From the cell containing the given text, extract its center point as (X, Y) coordinate. 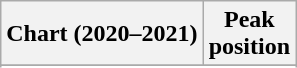
Chart (2020–2021) (102, 34)
Peakposition (249, 34)
